Detect which cell encompasses the target text, then output its [X, Y] center coordinate. 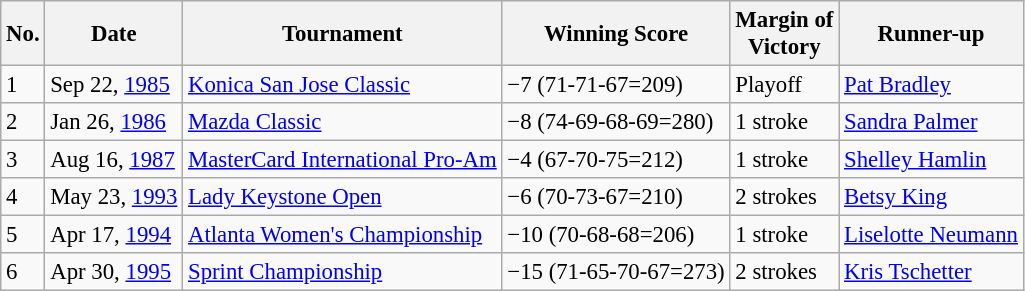
1 [23, 85]
−6 (70-73-67=210) [616, 197]
Aug 16, 1987 [114, 160]
MasterCard International Pro-Am [342, 160]
Playoff [784, 85]
Konica San Jose Classic [342, 85]
5 [23, 235]
Sep 22, 1985 [114, 85]
Shelley Hamlin [932, 160]
Atlanta Women's Championship [342, 235]
No. [23, 34]
4 [23, 197]
Winning Score [616, 34]
−8 (74-69-68-69=280) [616, 122]
Sandra Palmer [932, 122]
−7 (71-71-67=209) [616, 85]
Mazda Classic [342, 122]
Liselotte Neumann [932, 235]
May 23, 1993 [114, 197]
2 strokes [784, 197]
−10 (70-68-68=206) [616, 235]
Margin ofVictory [784, 34]
Jan 26, 1986 [114, 122]
3 [23, 160]
Apr 17, 1994 [114, 235]
Pat Bradley [932, 85]
Betsy King [932, 197]
Tournament [342, 34]
2 [23, 122]
Lady Keystone Open [342, 197]
−4 (67-70-75=212) [616, 160]
Runner-up [932, 34]
Date [114, 34]
